Pinpoint the cell where the given text exists, returning its [x, y] midpoint coordinate. 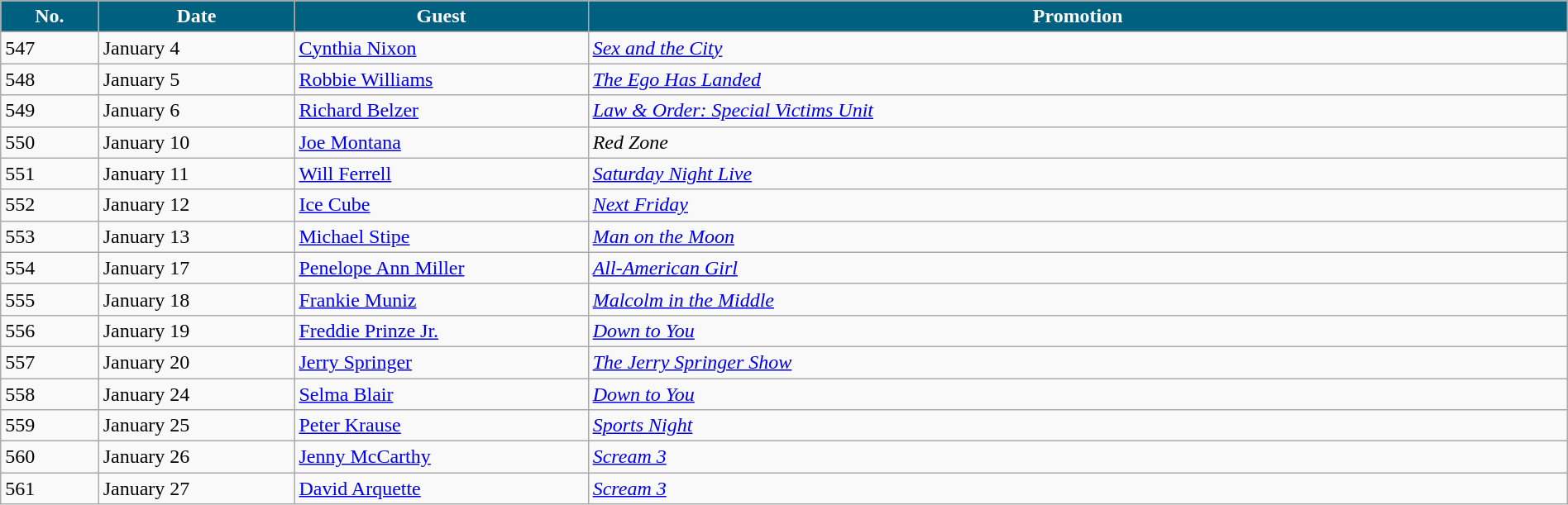
551 [50, 174]
552 [50, 205]
Jenny McCarthy [442, 457]
January 18 [197, 299]
January 6 [197, 111]
January 24 [197, 394]
553 [50, 236]
Red Zone [1078, 142]
556 [50, 331]
555 [50, 299]
January 11 [197, 174]
557 [50, 362]
Sex and the City [1078, 48]
Sports Night [1078, 426]
558 [50, 394]
January 12 [197, 205]
January 5 [197, 79]
Freddie Prinze Jr. [442, 331]
559 [50, 426]
Date [197, 17]
549 [50, 111]
January 19 [197, 331]
Ice Cube [442, 205]
554 [50, 268]
Joe Montana [442, 142]
David Arquette [442, 488]
All-American Girl [1078, 268]
Malcolm in the Middle [1078, 299]
Promotion [1078, 17]
January 13 [197, 236]
Law & Order: Special Victims Unit [1078, 111]
Man on the Moon [1078, 236]
Selma Blair [442, 394]
561 [50, 488]
January 27 [197, 488]
Saturday Night Live [1078, 174]
Cynthia Nixon [442, 48]
Richard Belzer [442, 111]
January 25 [197, 426]
January 20 [197, 362]
Guest [442, 17]
Jerry Springer [442, 362]
January 4 [197, 48]
Next Friday [1078, 205]
January 26 [197, 457]
Will Ferrell [442, 174]
550 [50, 142]
560 [50, 457]
Robbie Williams [442, 79]
Peter Krause [442, 426]
Michael Stipe [442, 236]
Frankie Muniz [442, 299]
The Ego Has Landed [1078, 79]
Penelope Ann Miller [442, 268]
The Jerry Springer Show [1078, 362]
548 [50, 79]
547 [50, 48]
No. [50, 17]
January 10 [197, 142]
January 17 [197, 268]
